Return [x, y] of the center of cell containing provided text 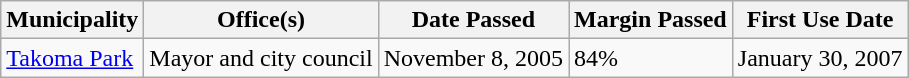
First Use Date [820, 20]
Office(s) [261, 20]
November 8, 2005 [473, 58]
84% [651, 58]
Takoma Park [72, 58]
Margin Passed [651, 20]
Mayor and city council [261, 58]
Municipality [72, 20]
Date Passed [473, 20]
January 30, 2007 [820, 58]
